From the cell containing the given text, extract its center point as (X, Y) coordinate. 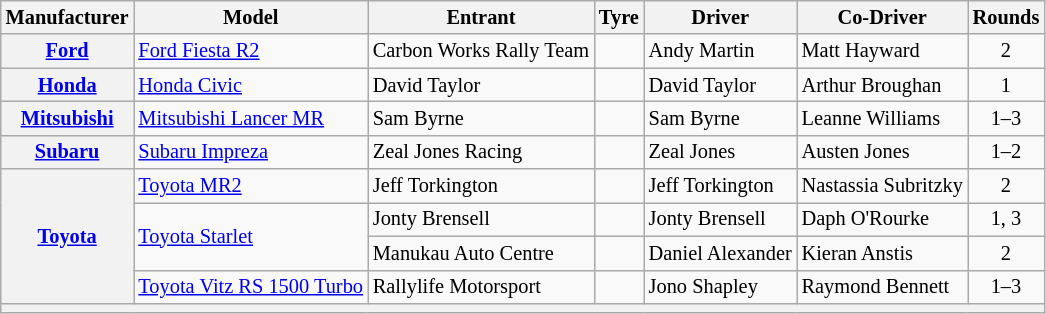
Manukau Auto Centre (481, 253)
Model (251, 17)
Daph O'Rourke (882, 219)
1 (1006, 85)
Driver (720, 17)
Ford (68, 51)
Manufacturer (68, 17)
1–2 (1006, 152)
Entrant (481, 17)
Subaru Impreza (251, 152)
Jono Shapley (720, 287)
Raymond Bennett (882, 287)
Honda (68, 85)
Andy Martin (720, 51)
Kieran Anstis (882, 253)
Toyota MR2 (251, 186)
Toyota Starlet (251, 236)
Honda Civic (251, 85)
Mitsubishi Lancer MR (251, 118)
Daniel Alexander (720, 253)
Carbon Works Rally Team (481, 51)
Mitsubishi (68, 118)
Toyota Vitz RS 1500 Turbo (251, 287)
Ford Fiesta R2 (251, 51)
Rounds (1006, 17)
Arthur Broughan (882, 85)
Nastassia Subritzky (882, 186)
Subaru (68, 152)
Toyota (68, 236)
Austen Jones (882, 152)
Matt Hayward (882, 51)
Zeal Jones Racing (481, 152)
Rallylife Motorsport (481, 287)
Zeal Jones (720, 152)
Co-Driver (882, 17)
Leanne Williams (882, 118)
1, 3 (1006, 219)
Tyre (619, 17)
